Extract the (X, Y) coordinate from the center of the cell holding the provided text.  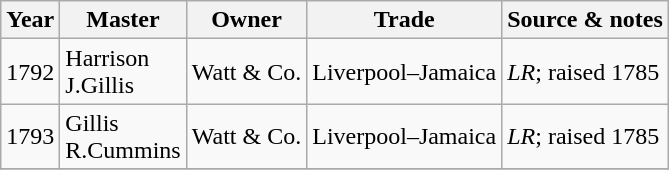
Year (30, 20)
Owner (246, 20)
GillisR.Cummins (123, 136)
Master (123, 20)
Trade (404, 20)
1793 (30, 136)
1792 (30, 72)
Source & notes (586, 20)
HarrisonJ.Gillis (123, 72)
